Determine the [x, y] coordinate at the center of the cell enclosing the given text.  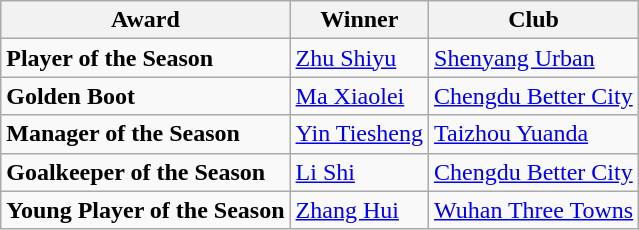
Club [534, 20]
Young Player of the Season [146, 210]
Taizhou Yuanda [534, 134]
Zhu Shiyu [359, 58]
Yin Tiesheng [359, 134]
Goalkeeper of the Season [146, 172]
Ma Xiaolei [359, 96]
Player of the Season [146, 58]
Li Shi [359, 172]
Wuhan Three Towns [534, 210]
Golden Boot [146, 96]
Shenyang Urban [534, 58]
Award [146, 20]
Winner [359, 20]
Manager of the Season [146, 134]
Zhang Hui [359, 210]
